For the text-containing cell, return its midpoint in [x, y] coordinate format. 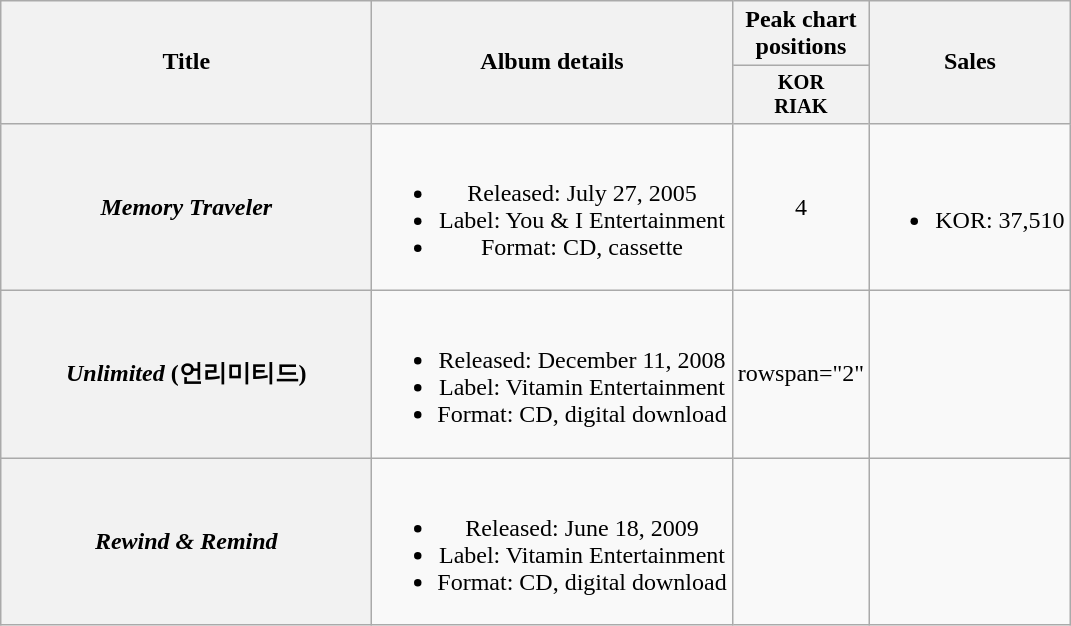
Memory Traveler [186, 206]
rowspan="2" [801, 374]
KOR: 37,510 [970, 206]
Title [186, 62]
4 [801, 206]
Rewind & Remind [186, 542]
Sales [970, 62]
Unlimited (언리미티드) [186, 374]
Album details [552, 62]
Released: June 18, 2009Label: Vitamin EntertainmentFormat: CD, digital download [552, 542]
Released: July 27, 2005Label: You & I EntertainmentFormat: CD, cassette [552, 206]
KORRIAK [801, 95]
Released: December 11, 2008Label: Vitamin EntertainmentFormat: CD, digital download [552, 374]
Peak chart positions [801, 34]
